Provide the (X, Y) coordinate of the cell's center where the given text is located.  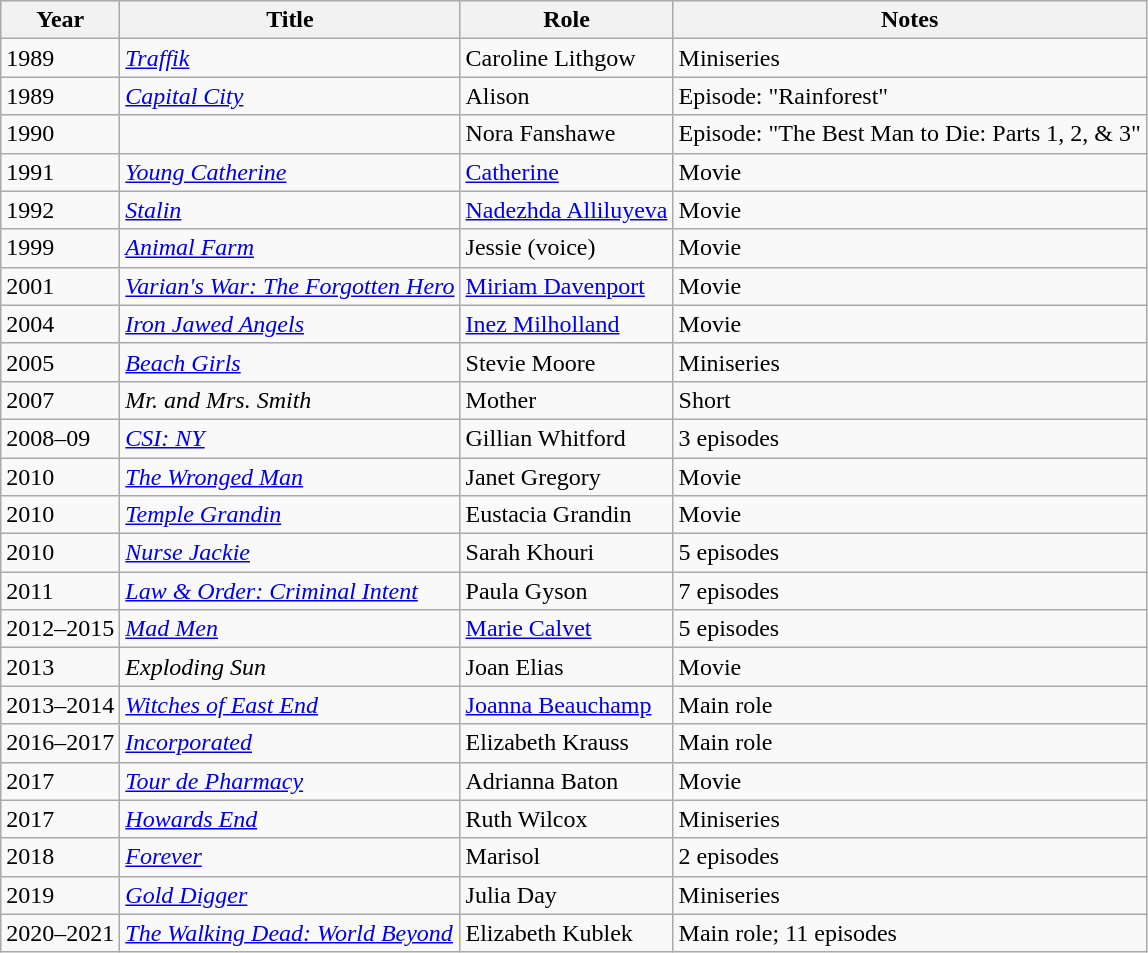
2011 (60, 591)
Marisol (566, 857)
1992 (60, 210)
Episode: "The Best Man to Die: Parts 1, 2, & 3" (910, 134)
Mother (566, 400)
Iron Jawed Angels (290, 324)
2005 (60, 362)
Nadezhda Alliluyeva (566, 210)
Varian's War: The Forgotten Hero (290, 286)
2013 (60, 667)
Inez Milholland (566, 324)
Beach Girls (290, 362)
Short (910, 400)
CSI: NY (290, 438)
2008–09 (60, 438)
2016–2017 (60, 743)
Jessie (voice) (566, 248)
Witches of East End (290, 705)
2 episodes (910, 857)
2004 (60, 324)
Elizabeth Krauss (566, 743)
Capital City (290, 96)
Young Catherine (290, 172)
Gold Digger (290, 895)
2020–2021 (60, 933)
Joan Elias (566, 667)
Nurse Jackie (290, 553)
Eustacia Grandin (566, 515)
Episode: "Rainforest" (910, 96)
Mad Men (290, 629)
Stevie Moore (566, 362)
2013–2014 (60, 705)
Main role; 11 episodes (910, 933)
Animal Farm (290, 248)
Catherine (566, 172)
Miriam Davenport (566, 286)
The Wronged Man (290, 477)
2001 (60, 286)
Julia Day (566, 895)
Gillian Whitford (566, 438)
Year (60, 20)
Nora Fanshawe (566, 134)
Notes (910, 20)
Ruth Wilcox (566, 819)
Marie Calvet (566, 629)
Joanna Beauchamp (566, 705)
2019 (60, 895)
Sarah Khouri (566, 553)
Tour de Pharmacy (290, 781)
Incorporated (290, 743)
Forever (290, 857)
2007 (60, 400)
Caroline Lithgow (566, 58)
Law & Order: Criminal Intent (290, 591)
Paula Gyson (566, 591)
Stalin (290, 210)
Adrianna Baton (566, 781)
Temple Grandin (290, 515)
Mr. and Mrs. Smith (290, 400)
3 episodes (910, 438)
Exploding Sun (290, 667)
Howards End (290, 819)
2018 (60, 857)
Janet Gregory (566, 477)
Traffik (290, 58)
1999 (60, 248)
The Walking Dead: World Beyond (290, 933)
2012–2015 (60, 629)
1990 (60, 134)
1991 (60, 172)
Alison (566, 96)
7 episodes (910, 591)
Elizabeth Kublek (566, 933)
Role (566, 20)
Title (290, 20)
